Identify which cell holds the provided text, then report its [X, Y] central coordinate. 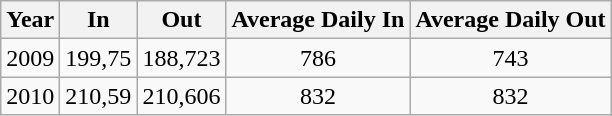
2009 [30, 58]
Average Daily In [318, 20]
786 [318, 58]
210,59 [98, 96]
In [98, 20]
199,75 [98, 58]
Out [182, 20]
743 [510, 58]
Average Daily Out [510, 20]
Year [30, 20]
210,606 [182, 96]
2010 [30, 96]
188,723 [182, 58]
